Provide the [x, y] coordinate of the cell's center where the given text is located.  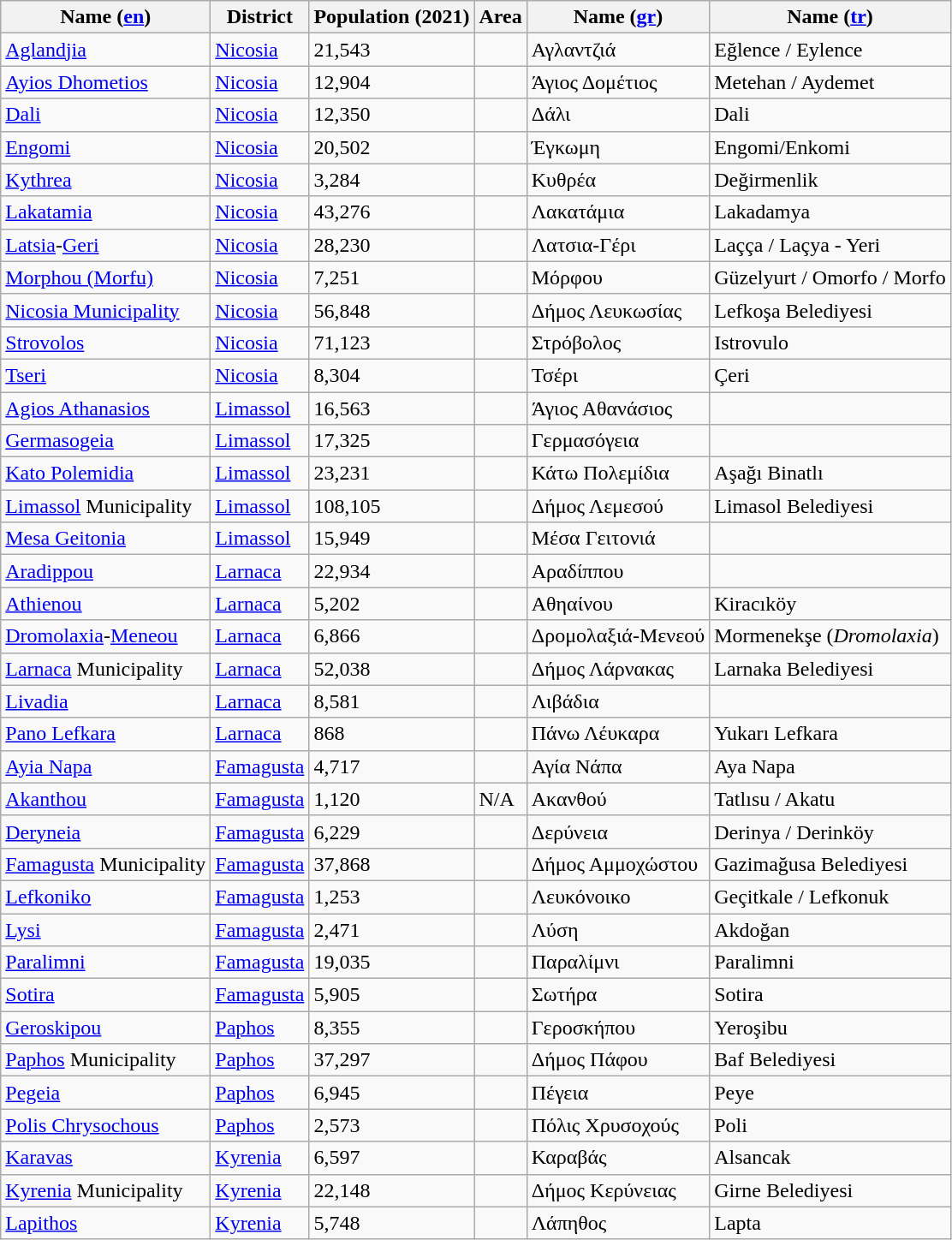
Akdoğan [830, 929]
Aradippou [106, 571]
6,229 [392, 832]
Tatlısu / Akatu [830, 799]
868 [392, 734]
Αγλαντζιά [618, 50]
Athienou [106, 604]
Μέσα Γειτονιά [618, 539]
Morphou (Morfu) [106, 277]
Kiracıköy [830, 604]
District [260, 17]
Larnaca Municipality [106, 669]
Pano Lefkara [106, 734]
Population (2021) [392, 17]
Δήμος Λάρνακας [618, 669]
Baf Belediyesi [830, 1060]
Πάνω Λέυκαρα [618, 734]
21,543 [392, 50]
2,471 [392, 929]
71,123 [392, 343]
Τσέρι [618, 375]
Poli [830, 1125]
5,748 [392, 1223]
Kyrenia Municipality [106, 1190]
56,848 [392, 310]
8,581 [392, 701]
Γερμασόγεια [618, 441]
Δρομολαξιά-Μενεού [618, 636]
12,350 [392, 115]
3,284 [392, 180]
Limassol Municipality [106, 506]
Πέγεια [618, 1093]
6,866 [392, 636]
28,230 [392, 245]
16,563 [392, 408]
Yukarı Lefkara [830, 734]
1,120 [392, 799]
Paphos Municipality [106, 1060]
5,905 [392, 995]
Λευκόνοικο [618, 897]
19,035 [392, 963]
Λακατάμια [618, 212]
Kato Polemidia [106, 474]
Παραλίμνι [618, 963]
Δάλι [618, 115]
22,934 [392, 571]
2,573 [392, 1125]
Lapithos [106, 1223]
37,297 [392, 1060]
Δήμος Κερύνειας [618, 1190]
Yeroşibu [830, 1028]
Aglandjia [106, 50]
Lefkoniko [106, 897]
Nicosia Municipality [106, 310]
Ayios Dhometios [106, 82]
Aya Napa [830, 766]
Έγκωμη [618, 147]
Στρόβολος [618, 343]
12,904 [392, 82]
Πόλις Χρυσοχούς [618, 1125]
17,325 [392, 441]
Limasol Belediyesi [830, 506]
Δήμος Λεμεσού [618, 506]
1,253 [392, 897]
Güzelyurt / Omorfo / Morfo [830, 277]
Lakatamia [106, 212]
Λατσια-Γέρι [618, 245]
Αγία Νάπα [618, 766]
Άγιος Δομέτιος [618, 82]
Κάτω Πολεμίδια [618, 474]
Ακανθού [618, 799]
Area [500, 17]
Gazimağusa Belediyesi [830, 864]
Δερύνεια [618, 832]
N/A [500, 799]
Αραδίππου [618, 571]
Karavas [106, 1158]
Ayia Napa [106, 766]
37,868 [392, 864]
Άγιος Αθανάσιος [618, 408]
Istrovulo [830, 343]
Germasogeia [106, 441]
6,597 [392, 1158]
Kythrea [106, 180]
Geçitkale / Lefkonuk [830, 897]
Akanthou [106, 799]
Tseri [106, 375]
43,276 [392, 212]
Δήμος Λευκωσίας [618, 310]
Δήμος Πάφου [618, 1060]
Lapta [830, 1223]
Aşağı Binatlı [830, 474]
Δήμος Αμμοχώστου [618, 864]
Eğlence / Eylence [830, 50]
Pegeia [106, 1093]
Name (gr) [618, 17]
Famagusta Municipality [106, 864]
Alsancak [830, 1158]
Latsia-Geri [106, 245]
15,949 [392, 539]
Geroskipou [106, 1028]
Livadia [106, 701]
Λύση [618, 929]
8,304 [392, 375]
Larnaka Belediyesi [830, 669]
52,038 [392, 669]
Γεροσκήπου [618, 1028]
Καραβάς [618, 1158]
Κυθρέα [618, 180]
Mormenekşe (Dromolaxia) [830, 636]
Değirmenlik [830, 180]
108,105 [392, 506]
Metehan / Aydemet [830, 82]
Μόρφου [618, 277]
Çeri [830, 375]
Dromolaxia-Meneou [106, 636]
Mesa Geitonia [106, 539]
Engomi [106, 147]
Name (tr) [830, 17]
Derinya / Derinköy [830, 832]
23,231 [392, 474]
Λάπηθος [618, 1223]
Girne Belediyesi [830, 1190]
7,251 [392, 277]
22,148 [392, 1190]
Lefkoşa Belediyesi [830, 310]
5,202 [392, 604]
Laçça / Laçya - Yeri [830, 245]
Peye [830, 1093]
Strovolos [106, 343]
Λιβάδια [618, 701]
8,355 [392, 1028]
6,945 [392, 1093]
Αθηαίνου [618, 604]
20,502 [392, 147]
Lakadamya [830, 212]
Lysi [106, 929]
Engomi/Enkomi [830, 147]
Deryneia [106, 832]
Polis Chrysochous [106, 1125]
Name (en) [106, 17]
Agios Athanasios [106, 408]
Σωτήρα [618, 995]
4,717 [392, 766]
